Capture the cell that displays the provided text and extract its [x, y] central coordinate. 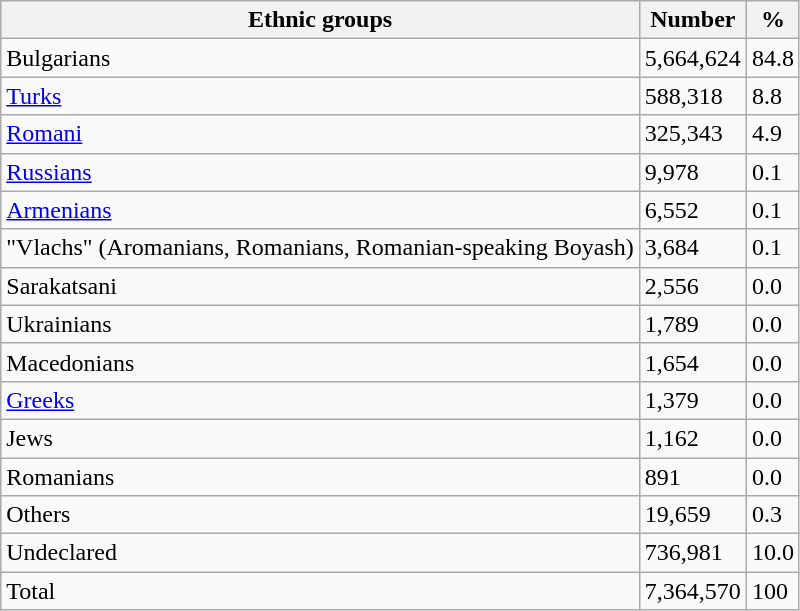
6,552 [692, 210]
"Vlachs" (Aromanians, Romanians, Romanian-speaking Boyash) [320, 248]
Romani [320, 134]
5,664,624 [692, 58]
325,343 [692, 134]
Armenians [320, 210]
84.8 [772, 58]
8.8 [772, 96]
Total [320, 591]
100 [772, 591]
19,659 [692, 515]
0.3 [772, 515]
Russians [320, 172]
588,318 [692, 96]
736,981 [692, 553]
7,364,570 [692, 591]
10.0 [772, 553]
Others [320, 515]
Jews [320, 438]
1,654 [692, 362]
1,162 [692, 438]
Greeks [320, 400]
Turks [320, 96]
4.9 [772, 134]
Macedonians [320, 362]
Ukrainians [320, 324]
3,684 [692, 248]
9,978 [692, 172]
1,379 [692, 400]
2,556 [692, 286]
Undeclared [320, 553]
% [772, 20]
1,789 [692, 324]
Bulgarians [320, 58]
Sarakatsani [320, 286]
Romanians [320, 477]
Number [692, 20]
Ethnic groups [320, 20]
891 [692, 477]
